Determine the (x, y) coordinate at the center of the cell enclosing the given text.  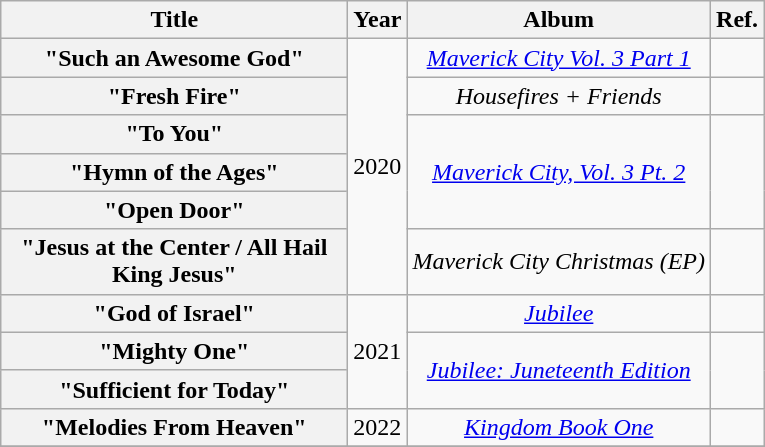
2022 (378, 427)
2020 (378, 166)
"Sufficient for Today" (174, 389)
"Mighty One" (174, 351)
"Jesus at the Center / All Hail King Jesus" (174, 262)
"Open Door" (174, 210)
Jubilee: Juneteenth Edition (559, 370)
2021 (378, 351)
Jubilee (559, 313)
Year (378, 20)
"Fresh Fire" (174, 96)
"God of Israel" (174, 313)
"Hymn of the Ages" (174, 172)
"Such an Awesome God" (174, 58)
Maverick City, Vol. 3 Pt. 2 (559, 172)
Housefires + Friends (559, 96)
Title (174, 20)
"Melodies From Heaven" (174, 427)
Kingdom Book One (559, 427)
Ref. (738, 20)
Album (559, 20)
Maverick City Vol. 3 Part 1 (559, 58)
Maverick City Christmas (EP) (559, 262)
"To You" (174, 134)
